Return the (x, y) coordinate for the center point of the cell that contains the specified text.  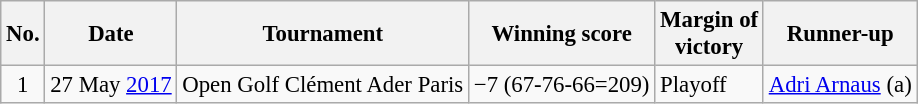
Tournament (323, 34)
Runner-up (840, 34)
27 May 2017 (111, 85)
No. (23, 34)
Adri Arnaus (a) (840, 85)
−7 (67-76-66=209) (561, 85)
Margin ofvictory (710, 34)
Date (111, 34)
1 (23, 85)
Playoff (710, 85)
Winning score (561, 34)
Open Golf Clément Ader Paris (323, 85)
